Scan for the cell matching the given text and deliver its (X, Y) coordinate at center. 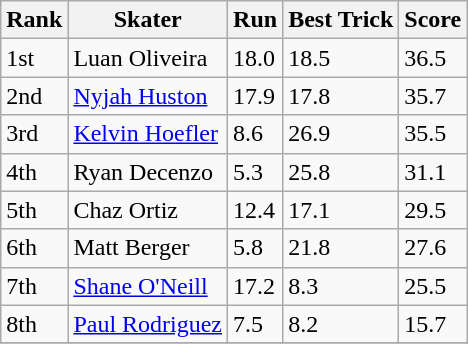
Rank (34, 20)
8.6 (256, 134)
1st (34, 58)
7.5 (256, 324)
5.3 (256, 172)
Best Trick (341, 20)
17.1 (341, 210)
18.0 (256, 58)
21.8 (341, 248)
Nyjah Huston (148, 96)
Chaz Ortiz (148, 210)
29.5 (433, 210)
35.7 (433, 96)
17.8 (341, 96)
5th (34, 210)
4th (34, 172)
18.5 (341, 58)
17.9 (256, 96)
Score (433, 20)
15.7 (433, 324)
8.3 (341, 286)
17.2 (256, 286)
Ryan Decenzo (148, 172)
36.5 (433, 58)
25.5 (433, 286)
Skater (148, 20)
Paul Rodriguez (148, 324)
27.6 (433, 248)
Matt Berger (148, 248)
Kelvin Hoefler (148, 134)
Luan Oliveira (148, 58)
26.9 (341, 134)
6th (34, 248)
Shane O'Neill (148, 286)
31.1 (433, 172)
2nd (34, 96)
5.8 (256, 248)
35.5 (433, 134)
Run (256, 20)
25.8 (341, 172)
7th (34, 286)
3rd (34, 134)
12.4 (256, 210)
8.2 (341, 324)
8th (34, 324)
